Find where the given text appears and provide that cell's center as [X, Y] coordinate. 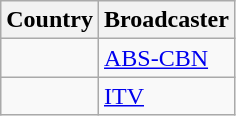
ITV [166, 96]
Broadcaster [166, 20]
Country [50, 20]
ABS-CBN [166, 58]
